Output the (x, y) coordinate of the center of the cell containing the given text.  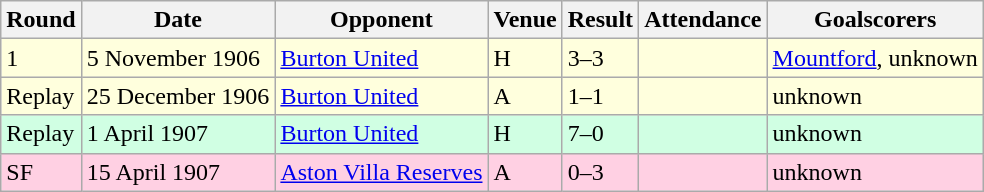
7–0 (600, 134)
Venue (525, 20)
1 April 1907 (178, 134)
3–3 (600, 58)
0–3 (600, 172)
Date (178, 20)
Aston Villa Reserves (382, 172)
SF (41, 172)
15 April 1907 (178, 172)
Round (41, 20)
Opponent (382, 20)
25 December 1906 (178, 96)
5 November 1906 (178, 58)
Attendance (703, 20)
1 (41, 58)
Mountford, unknown (875, 58)
1–1 (600, 96)
Result (600, 20)
Goalscorers (875, 20)
